From the cell containing the given text, extract its center point as (x, y) coordinate. 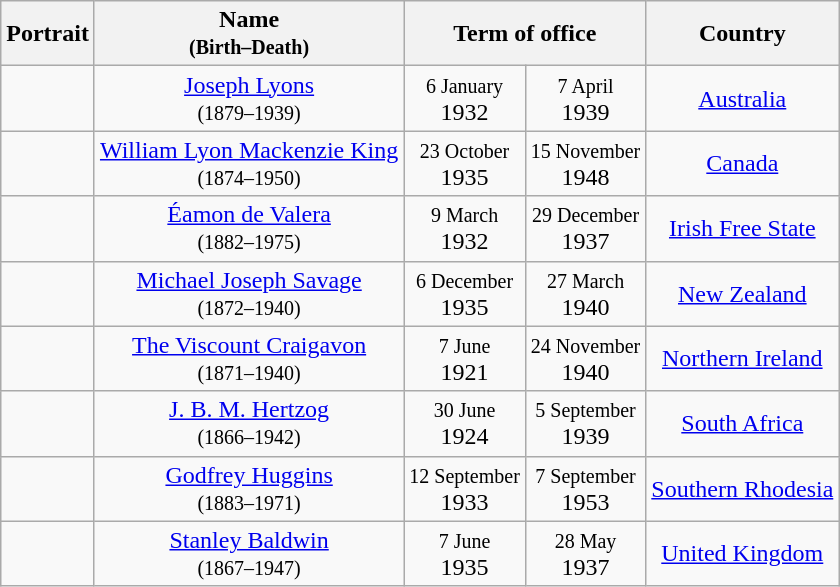
Northern Ireland (742, 358)
United Kingdom (742, 554)
5 September1939 (585, 424)
Canada (742, 164)
6 December1935 (465, 294)
24 November1940 (585, 358)
23 October1935 (465, 164)
The Viscount Craigavon(1871–1940) (248, 358)
29 December1937 (585, 228)
Stanley Baldwin(1867–1947) (248, 554)
28 May1937 (585, 554)
9 March1932 (465, 228)
Godfrey Huggins(1883–1971) (248, 488)
15 November1948 (585, 164)
Éamon de Valera(1882–1975) (248, 228)
Michael Joseph Savage(1872–1940) (248, 294)
27 March1940 (585, 294)
Southern Rhodesia (742, 488)
South Africa (742, 424)
30 June1924 (465, 424)
J. B. M. Hertzog(1866–1942) (248, 424)
Country (742, 34)
Term of office (525, 34)
Portrait (48, 34)
New Zealand (742, 294)
William Lyon Mackenzie King(1874–1950) (248, 164)
12 September1933 (465, 488)
Name(Birth–Death) (248, 34)
7 June1921 (465, 358)
7 June1935 (465, 554)
7 April1939 (585, 98)
Joseph Lyons(1879–1939) (248, 98)
Irish Free State (742, 228)
6 January1932 (465, 98)
Australia (742, 98)
7 September1953 (585, 488)
